From the cell containing the given text, extract its center point as [x, y] coordinate. 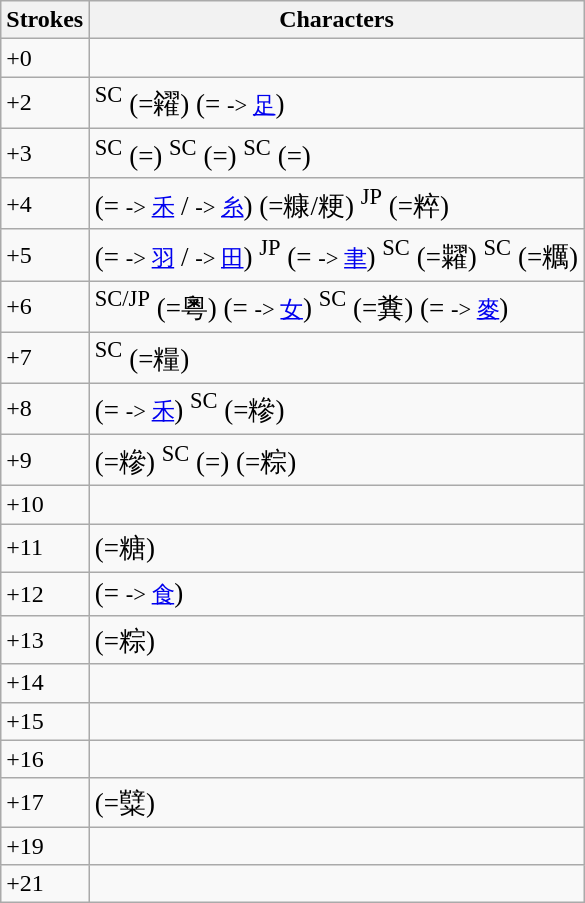
SC/JP (=粵) (= -> 女) SC (=糞) (= -> 麥) [337, 306]
Characters [337, 20]
+7 [45, 358]
+12 [45, 594]
+19 [45, 845]
(=糝) SC (=) (=粽) [337, 460]
+14 [45, 683]
SC (=) SC (=) SC (=) [337, 153]
+5 [45, 254]
+3 [45, 153]
SC (=糧) [337, 358]
+17 [45, 802]
(= -> 食) [337, 594]
(= -> 禾) SC (=糝) [337, 408]
+21 [45, 884]
(= -> 羽 / -> 田) JP (= -> 聿) SC (=糶) SC (=糲) [337, 254]
+10 [45, 505]
(=粽) [337, 640]
+8 [45, 408]
+13 [45, 640]
+11 [45, 548]
(=糱) [337, 802]
Strokes [45, 20]
(=糖) [337, 548]
+9 [45, 460]
SC (=糴) (= -> 足) [337, 102]
+4 [45, 204]
+2 [45, 102]
(= -> 禾 / -> 糸) (=糠/粳) JP (=粹) [337, 204]
+16 [45, 759]
+15 [45, 721]
+6 [45, 306]
+0 [45, 58]
